Capture the cell that displays the provided text and extract its (x, y) central coordinate. 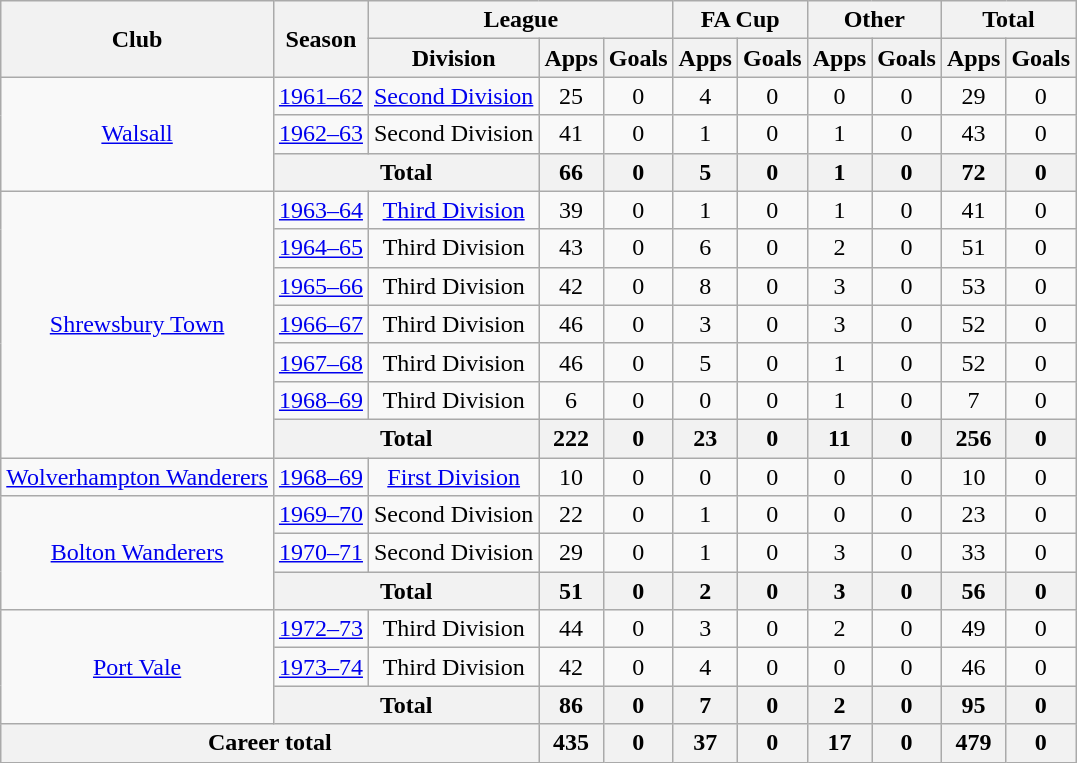
1967–68 (320, 362)
53 (973, 286)
33 (973, 553)
8 (705, 286)
Other (874, 20)
66 (571, 172)
49 (973, 629)
Port Vale (138, 667)
Club (138, 39)
Season (320, 39)
222 (571, 438)
11 (839, 438)
39 (571, 210)
37 (705, 743)
1972–73 (320, 629)
Career total (270, 743)
1970–71 (320, 553)
479 (973, 743)
1964–65 (320, 248)
First Division (453, 477)
FA Cup (740, 20)
Walsall (138, 134)
1966–67 (320, 324)
256 (973, 438)
1961–62 (320, 96)
435 (571, 743)
22 (571, 515)
17 (839, 743)
1965–66 (320, 286)
86 (571, 705)
1963–64 (320, 210)
Bolton Wanderers (138, 553)
1973–74 (320, 667)
Shrewsbury Town (138, 324)
56 (973, 591)
44 (571, 629)
League (520, 20)
25 (571, 96)
Division (453, 58)
1962–63 (320, 134)
72 (973, 172)
Wolverhampton Wanderers (138, 477)
1969–70 (320, 515)
95 (973, 705)
